Search for the cell housing the specified text and yield its [x, y] center coordinate. 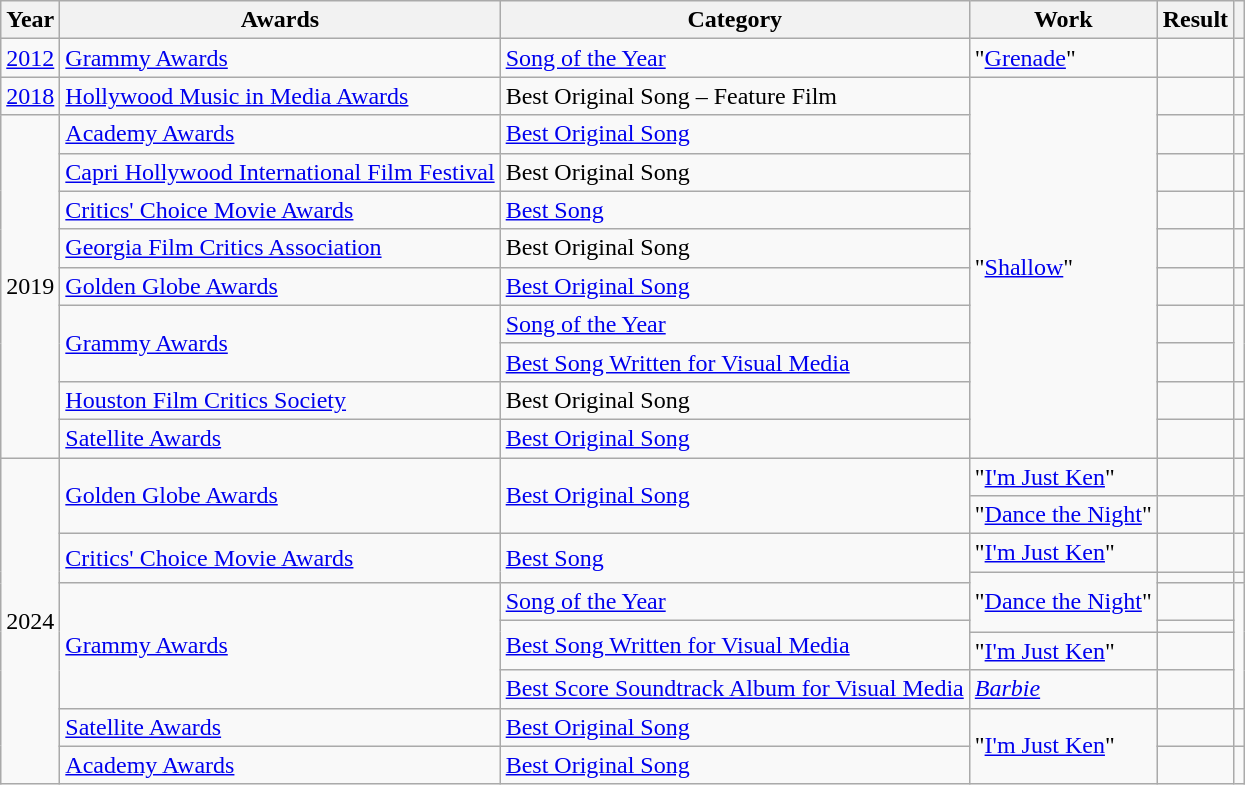
Barbie [1063, 689]
Work [1063, 20]
Result [1195, 20]
2012 [30, 58]
2018 [30, 96]
Georgia Film Critics Association [280, 248]
Houston Film Critics Society [280, 400]
Best Original Song – Feature Film [734, 96]
Year [30, 20]
Hollywood Music in Media Awards [280, 96]
"Grenade" [1063, 58]
Category [734, 20]
Capri Hollywood International Film Festival [280, 172]
Best Score Soundtrack Album for Visual Media [734, 689]
"Shallow" [1063, 268]
2019 [30, 286]
Awards [280, 20]
2024 [30, 622]
